From the cell containing the given text, extract its center point as (X, Y) coordinate. 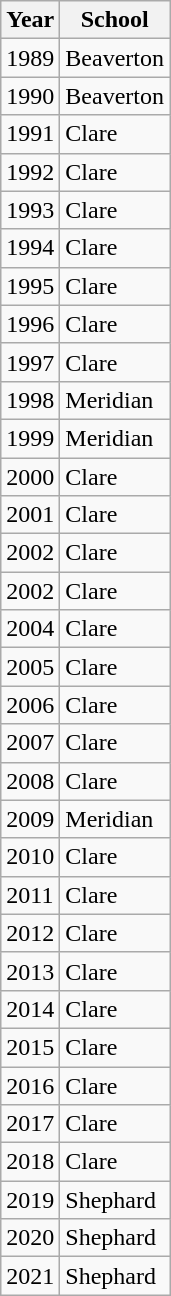
1998 (30, 400)
2004 (30, 629)
2015 (30, 1047)
1997 (30, 362)
2001 (30, 515)
2000 (30, 477)
2017 (30, 1124)
1994 (30, 248)
2014 (30, 1009)
1990 (30, 96)
2011 (30, 895)
2007 (30, 743)
2012 (30, 933)
1992 (30, 172)
2020 (30, 1238)
2018 (30, 1162)
2006 (30, 705)
1995 (30, 286)
1989 (30, 58)
2009 (30, 819)
2016 (30, 1085)
2010 (30, 857)
1996 (30, 324)
2008 (30, 781)
2013 (30, 971)
2021 (30, 1276)
2019 (30, 1200)
1999 (30, 438)
2005 (30, 667)
1993 (30, 210)
Year (30, 20)
1991 (30, 134)
School (115, 20)
